Locate the cell with the specified text and output its (X, Y) center coordinate. 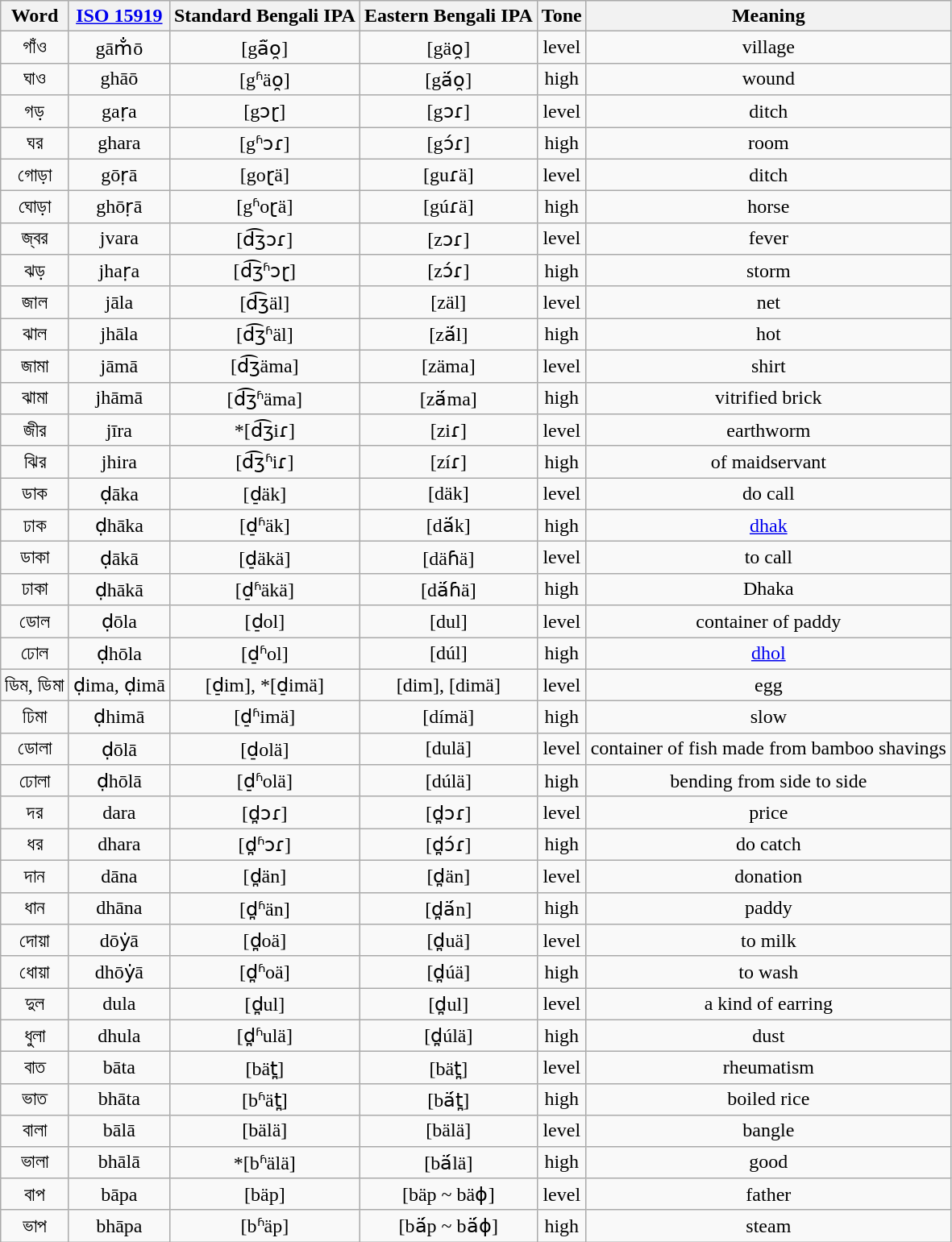
bāta (119, 1068)
ḍāka (119, 494)
[d̪ä́n] (448, 908)
[bäp] (264, 1194)
[d̠im], *[d̠imä] (264, 685)
[däk] (448, 494)
ḍhāka (119, 525)
container of paddy (768, 621)
[dulä] (448, 749)
Word (35, 16)
[dä́ɦä] (448, 589)
dara (119, 812)
a kind of earring (768, 1004)
ISO 15919 (119, 16)
ডাক (35, 494)
do catch (768, 845)
jāmā (119, 366)
Meaning (768, 16)
ধান (35, 908)
[d̪ʱɔɾ] (264, 845)
ḍōlā (119, 749)
[zäl] (448, 302)
[zɔɾ] (448, 239)
boiled rice (768, 1099)
ḍākā (119, 558)
[d̪úä] (448, 972)
ধুলা (35, 1036)
ধর (35, 845)
jhāmā (119, 398)
ঘাও (35, 79)
dula (119, 1004)
[d̠ʱol] (264, 653)
ডোলা (35, 749)
দান (35, 876)
[gɔɽ] (264, 111)
good (768, 1162)
paddy (768, 908)
Tone (561, 16)
ভালা (35, 1162)
[dä́k] (448, 525)
ghāō (119, 79)
[d̪ʱulä] (264, 1036)
to wash (768, 972)
ḍhōlā (119, 781)
[d͡ʒäma] (264, 366)
hot (768, 334)
গোড়া (35, 175)
[d͡ʒʱɔɽ] (264, 271)
bangle (768, 1131)
vitrified brick (768, 398)
*[d͡ʒiɾ] (264, 430)
জ্বর (35, 239)
jhira (119, 462)
[bä́p ~ bä́ɸ] (448, 1226)
dhol (768, 653)
dhōẏā (119, 972)
ḍhākā (119, 589)
*[bʱälä] (264, 1162)
[d̪oä] (264, 941)
[d̠olä] (264, 749)
jhaṛa (119, 271)
ghōṛā (119, 207)
gōṛā (119, 175)
village (768, 48)
price (768, 812)
ধোয়া (35, 972)
[zä́ma] (448, 398)
ঘর (35, 143)
ঝামা (35, 398)
ḍōla (119, 621)
[guɾä] (448, 175)
ভাপ (35, 1226)
[dúlä] (448, 781)
দর (35, 812)
bhāpa (119, 1226)
jvara (119, 239)
[d͡ʒʱäl] (264, 334)
[bä́lä] (448, 1162)
dhula (119, 1036)
[d̠äk] (264, 494)
do call (768, 494)
বাপ (35, 1194)
[bä́t̪] (448, 1099)
bāpa (119, 1194)
dāna (119, 876)
Standard Bengali IPA (264, 16)
jīra (119, 430)
slow (768, 717)
ভাত (35, 1099)
bending from side to side (768, 781)
storm (768, 271)
jhāla (119, 334)
[d̪úlä] (448, 1036)
gaṛa (119, 111)
horse (768, 207)
ঝাল (35, 334)
[zíɾ] (448, 462)
ঢোল (35, 653)
ghara (119, 143)
[gʱoɽä] (264, 207)
[d̠ʱolä] (264, 781)
[gä̃o̯] (264, 48)
ঢাকা (35, 589)
Dhaka (768, 589)
[d̪ʱoä] (264, 972)
ডোল (35, 621)
বালা (35, 1131)
[dul] (448, 621)
[zäma] (448, 366)
[d̪uä] (448, 941)
[bʱäp] (264, 1226)
দোয়া (35, 941)
ḍhimā (119, 717)
bālā (119, 1131)
container of fish made from bamboo shavings (768, 749)
[gʱɔɾ] (264, 143)
[gɔɾ] (448, 111)
[d͡ʒɔɾ] (264, 239)
বাত (35, 1068)
dust (768, 1036)
to milk (768, 941)
wound (768, 79)
[däɦä] (448, 558)
[bʱät̪] (264, 1099)
ঘোড়া (35, 207)
[d̪ʱän] (264, 908)
জীর (35, 430)
of maidservant (768, 462)
ḍhōla (119, 653)
jāla (119, 302)
[zä́l] (448, 334)
rheumatism (768, 1068)
[d̠ʱimä] (264, 717)
[ziɾ] (448, 430)
bhālā (119, 1162)
ঢোলা (35, 781)
[d̠ʱäkä] (264, 589)
[bäp ~ bäɸ] (448, 1194)
ঢিমা (35, 717)
bhāta (119, 1099)
shirt (768, 366)
[dímä] (448, 717)
[zɔ́ɾ] (448, 271)
[d͡ʒʱäma] (264, 398)
গড় (35, 111)
ḍima, ḍimā (119, 685)
ঝির (35, 462)
Eastern Bengali IPA (448, 16)
[gúɾä] (448, 207)
[dúl] (448, 653)
dhara (119, 845)
room (768, 143)
[d̠ol] (264, 621)
জাল (35, 302)
father (768, 1194)
[gäo̯] (448, 48)
dhāna (119, 908)
দুল (35, 1004)
[gä́o̯] (448, 79)
fever (768, 239)
[gɔ́ɾ] (448, 143)
[dim], [dimä] (448, 685)
[goɽä] (264, 175)
earthworm (768, 430)
[gʱäo̯] (264, 79)
জামা (35, 366)
ঝড় (35, 271)
net (768, 302)
dhak (768, 525)
dōẏā (119, 941)
egg (768, 685)
[d͡ʒʱiɾ] (264, 462)
ঢাক (35, 525)
ডিম, ডিমা (35, 685)
gām̐ō (119, 48)
গাঁও (35, 48)
[d̠ʱäk] (264, 525)
[d̪ɔ́ɾ] (448, 845)
ডাকা (35, 558)
donation (768, 876)
to call (768, 558)
[d̠äkä] (264, 558)
[d͡ʒäl] (264, 302)
steam (768, 1226)
